For the text-containing cell, return its midpoint in (X, Y) coordinate format. 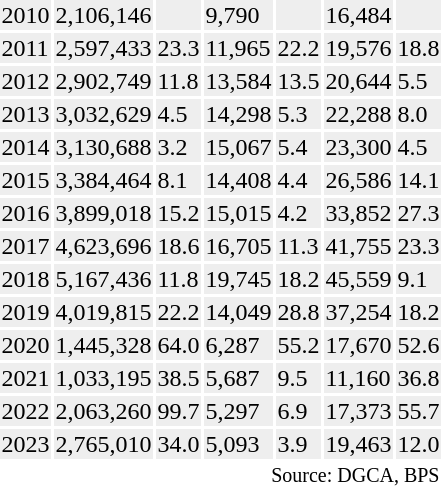
14,408 (238, 180)
38.5 (178, 378)
12.0 (418, 444)
18.8 (418, 48)
36.8 (418, 378)
2,902,749 (104, 81)
2014 (26, 147)
15,015 (238, 213)
3,384,464 (104, 180)
2,765,010 (104, 444)
14,049 (238, 312)
2016 (26, 213)
6,287 (238, 345)
5,687 (238, 378)
2011 (26, 48)
11,965 (238, 48)
2010 (26, 15)
5,167,436 (104, 279)
52.6 (418, 345)
27.3 (418, 213)
4.2 (298, 213)
8.0 (418, 114)
17,373 (358, 411)
2012 (26, 81)
28.8 (298, 312)
9.1 (418, 279)
26,586 (358, 180)
23,300 (358, 147)
4.4 (298, 180)
99.7 (178, 411)
14.1 (418, 180)
3.9 (298, 444)
16,705 (238, 246)
37,254 (358, 312)
3,032,629 (104, 114)
5.3 (298, 114)
11.3 (298, 246)
19,576 (358, 48)
3,130,688 (104, 147)
19,463 (358, 444)
1,033,195 (104, 378)
3,899,018 (104, 213)
4,623,696 (104, 246)
34.0 (178, 444)
20,644 (358, 81)
2023 (26, 444)
2,106,146 (104, 15)
45,559 (358, 279)
4,019,815 (104, 312)
2,063,260 (104, 411)
6.9 (298, 411)
2018 (26, 279)
33,852 (358, 213)
9,790 (238, 15)
13,584 (238, 81)
2019 (26, 312)
55.2 (298, 345)
2021 (26, 378)
5,297 (238, 411)
16,484 (358, 15)
64.0 (178, 345)
1,445,328 (104, 345)
17,670 (358, 345)
19,745 (238, 279)
5.4 (298, 147)
9.5 (298, 378)
41,755 (358, 246)
11,160 (358, 378)
2020 (26, 345)
2013 (26, 114)
15,067 (238, 147)
3.2 (178, 147)
2017 (26, 246)
8.1 (178, 180)
14,298 (238, 114)
13.5 (298, 81)
2015 (26, 180)
2,597,433 (104, 48)
2022 (26, 411)
5.5 (418, 81)
18.6 (178, 246)
15.2 (178, 213)
5,093 (238, 444)
55.7 (418, 411)
22,288 (358, 114)
